Locate the cell with the specified text and output its (X, Y) center coordinate. 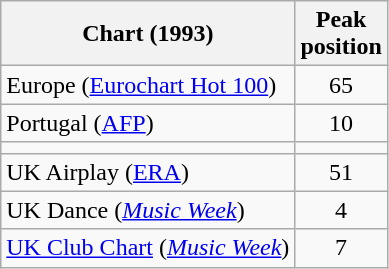
10 (341, 123)
UK Dance (Music Week) (148, 210)
7 (341, 248)
Peakposition (341, 34)
Portugal (AFP) (148, 123)
65 (341, 85)
UK Airplay (ERA) (148, 172)
51 (341, 172)
UK Club Chart (Music Week) (148, 248)
Europe (Eurochart Hot 100) (148, 85)
Chart (1993) (148, 34)
4 (341, 210)
